Output the (x, y) coordinate of the center of the cell containing the given text.  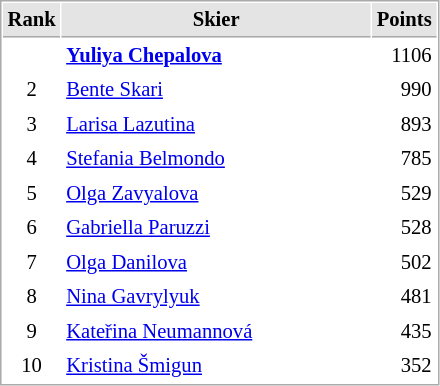
Rank (32, 20)
502 (404, 262)
9 (32, 332)
893 (404, 124)
Bente Skari (216, 90)
5 (32, 194)
528 (404, 228)
Points (404, 20)
Yuliya Chepalova (216, 56)
3 (32, 124)
4 (32, 158)
Larisa Lazutina (216, 124)
10 (32, 366)
Gabriella Paruzzi (216, 228)
6 (32, 228)
Kateřina Neumannová (216, 332)
Olga Danilova (216, 262)
7 (32, 262)
Skier (216, 20)
481 (404, 296)
Stefania Belmondo (216, 158)
435 (404, 332)
785 (404, 158)
Olga Zavyalova (216, 194)
Nina Gavrylyuk (216, 296)
352 (404, 366)
8 (32, 296)
990 (404, 90)
529 (404, 194)
Kristina Šmigun (216, 366)
1106 (404, 56)
2 (32, 90)
